Output the (X, Y) coordinate of the center of the cell containing the given text.  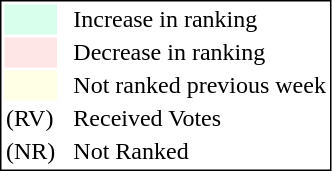
Increase in ranking (200, 19)
Received Votes (200, 119)
(NR) (30, 151)
Decrease in ranking (200, 53)
Not ranked previous week (200, 85)
Not Ranked (200, 151)
(RV) (30, 119)
